Determine the [x, y] coordinate at the center of the cell enclosing the given text.  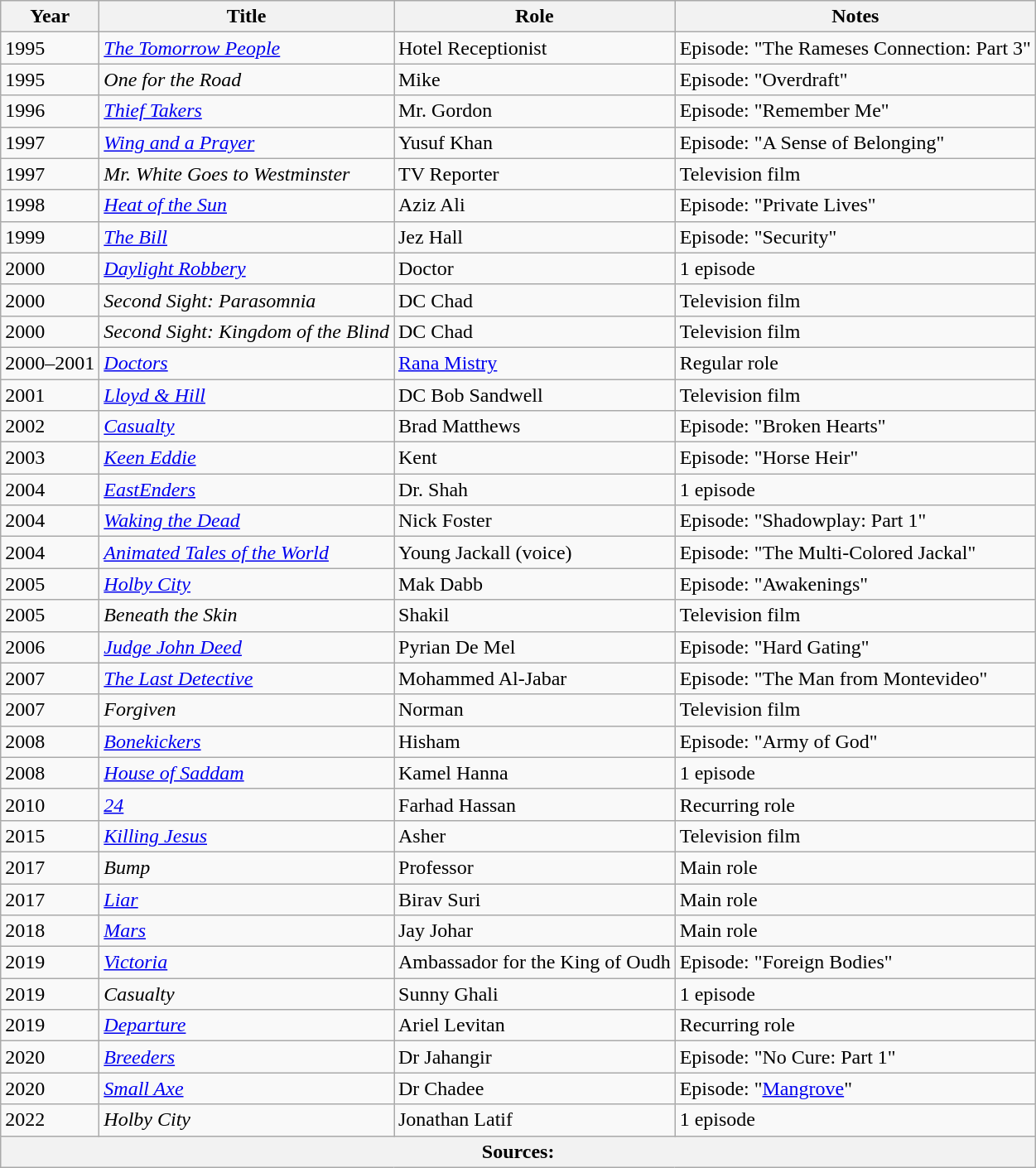
Hotel Receptionist [535, 48]
Aziz Ali [535, 205]
Mars [247, 931]
Animated Tales of the World [247, 553]
Forgiven [247, 710]
EastEnders [247, 490]
2006 [50, 647]
Nick Foster [535, 521]
Victoria [247, 963]
TV Reporter [535, 174]
2003 [50, 458]
1998 [50, 205]
Sources: [518, 1151]
Second Sight: Parasomnia [247, 300]
Departure [247, 1026]
Episode: "Broken Hearts" [855, 427]
Judge John Deed [247, 647]
Episode: "Shadowplay: Part 1" [855, 521]
Mr. Gordon [535, 111]
2018 [50, 931]
Lloyd & Hill [247, 395]
Second Sight: Kingdom of the Blind [247, 331]
2000–2001 [50, 363]
Episode: "Mangrove" [855, 1088]
Rana Mistry [535, 363]
Episode: "Remember Me" [855, 111]
Keen Eddie [247, 458]
Kent [535, 458]
Jonathan Latif [535, 1120]
House of Saddam [247, 773]
Episode: "The Multi-Colored Jackal" [855, 553]
Episode: "Overdraft" [855, 80]
Mr. White Goes to Westminster [247, 174]
2002 [50, 427]
Asher [535, 836]
Episode: "Army of God" [855, 741]
1996 [50, 111]
The Last Detective [247, 678]
Role [535, 17]
Episode: "Horse Heir" [855, 458]
Small Axe [247, 1088]
Liar [247, 899]
2022 [50, 1120]
Ambassador for the King of Oudh [535, 963]
Hisham [535, 741]
Mak Dabb [535, 584]
Ariel Levitan [535, 1026]
The Bill [247, 237]
Daylight Robbery [247, 268]
Bonekickers [247, 741]
Dr. Shah [535, 490]
Title [247, 17]
Dr Chadee [535, 1088]
Pyrian De Mel [535, 647]
Shakil [535, 615]
Killing Jesus [247, 836]
2015 [50, 836]
Episode: "Hard Gating" [855, 647]
Jez Hall [535, 237]
Episode: "Private Lives" [855, 205]
Episode: "Foreign Bodies" [855, 963]
Norman [535, 710]
Brad Matthews [535, 427]
DC Bob Sandwell [535, 395]
The Tomorrow People [247, 48]
Episode: "A Sense of Belonging" [855, 142]
Jay Johar [535, 931]
Episode: "Security" [855, 237]
Waking the Dead [247, 521]
Beneath the Skin [247, 615]
Yusuf Khan [535, 142]
Doctors [247, 363]
Birav Suri [535, 899]
Young Jackall (voice) [535, 553]
Notes [855, 17]
Doctor [535, 268]
Mike [535, 80]
Heat of the Sun [247, 205]
Farhad Hassan [535, 804]
One for the Road [247, 80]
Episode: "The Man from Montevideo" [855, 678]
2001 [50, 395]
Episode: "Awakenings" [855, 584]
Thief Takers [247, 111]
Year [50, 17]
Bump [247, 867]
Episode: "The Rameses Connection: Part 3" [855, 48]
2010 [50, 804]
1999 [50, 237]
Mohammed Al-Jabar [535, 678]
Professor [535, 867]
Dr Jahangir [535, 1057]
24 [247, 804]
Kamel Hanna [535, 773]
Regular role [855, 363]
Episode: "No Cure: Part 1" [855, 1057]
Wing and a Prayer [247, 142]
Sunny Ghali [535, 994]
Breeders [247, 1057]
